Provide the (x, y) coordinate of the cell's center where the given text is located.  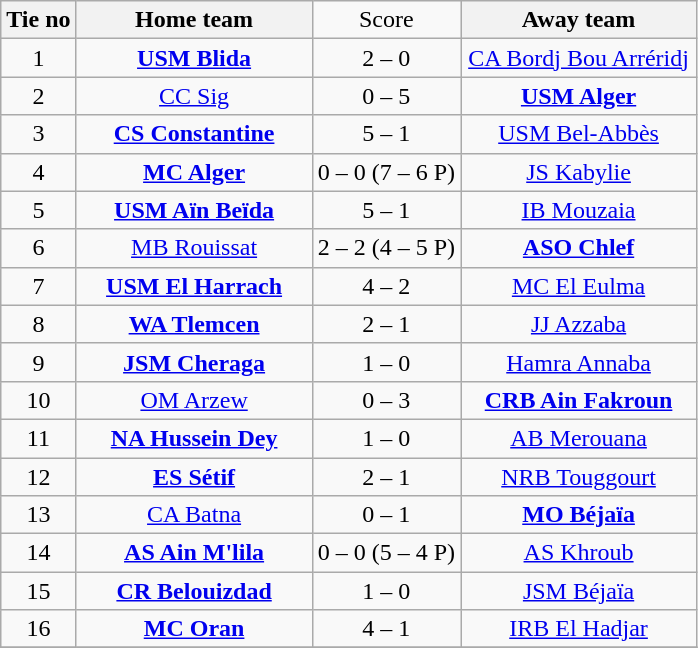
13 (38, 515)
MO Béjaïa (579, 515)
NRB Touggourt (579, 477)
5 (38, 210)
CS Constantine (194, 134)
IB Mouzaia (579, 210)
USM Aïn Beïda (194, 210)
Score (386, 20)
MC Alger (194, 172)
2 – 2 (4 – 5 P) (386, 248)
1 (38, 58)
IRB El Hadjar (579, 629)
CR Belouizdad (194, 591)
Away team (579, 20)
CC Sig (194, 96)
Home team (194, 20)
CA Batna (194, 515)
12 (38, 477)
2 (38, 96)
MB Rouissat (194, 248)
0 – 3 (386, 400)
4 – 1 (386, 629)
14 (38, 553)
JSM Cheraga (194, 362)
JSM Béjaïa (579, 591)
ES Sétif (194, 477)
AB Merouana (579, 438)
7 (38, 286)
JS Kabylie (579, 172)
MC Oran (194, 629)
JJ Azzaba (579, 324)
0 – 0 (7 – 6 P) (386, 172)
8 (38, 324)
AS Ain M'lila (194, 553)
USM El Harrach (194, 286)
16 (38, 629)
6 (38, 248)
0 – 1 (386, 515)
2 – 0 (386, 58)
AS Khroub (579, 553)
CA Bordj Bou Arréridj (579, 58)
0 – 5 (386, 96)
ASO Chlef (579, 248)
Tie no (38, 20)
USM Blida (194, 58)
4 – 2 (386, 286)
15 (38, 591)
11 (38, 438)
USM Bel-Abbès (579, 134)
MC El Eulma (579, 286)
4 (38, 172)
WA Tlemcen (194, 324)
Hamra Annaba (579, 362)
CRB Ain Fakroun (579, 400)
0 – 0 (5 – 4 P) (386, 553)
USM Alger (579, 96)
9 (38, 362)
NA Hussein Dey (194, 438)
OM Arzew (194, 400)
10 (38, 400)
3 (38, 134)
